Search for the cell housing the specified text and yield its [x, y] center coordinate. 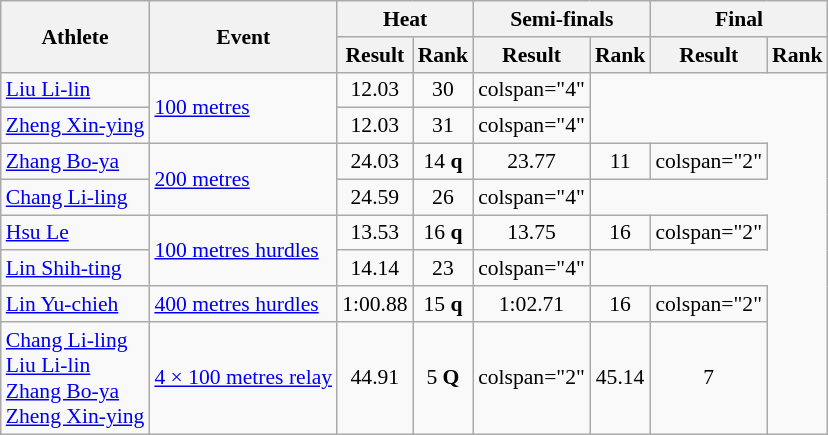
23 [444, 269]
5 Q [444, 378]
14.14 [374, 269]
Heat [405, 19]
26 [444, 197]
Chang Li-ling [76, 197]
Event [243, 36]
100 metres [243, 108]
1:00.88 [374, 304]
44.91 [374, 378]
Zheng Xin-ying [76, 126]
11 [620, 162]
Athlete [76, 36]
14 q [444, 162]
Lin Shih-ting [76, 269]
Zhang Bo-ya [76, 162]
13.53 [374, 233]
Chang Li-lingLiu Li-linZhang Bo-yaZheng Xin-ying [76, 378]
400 metres hurdles [243, 304]
23.77 [532, 162]
31 [444, 126]
4 × 100 metres relay [243, 378]
200 metres [243, 180]
24.59 [374, 197]
Hsu Le [76, 233]
Lin Yu-chieh [76, 304]
45.14 [620, 378]
Semi-finals [562, 19]
7 [708, 378]
30 [444, 90]
24.03 [374, 162]
1:02.71 [532, 304]
16 q [444, 233]
100 metres hurdles [243, 250]
13.75 [532, 233]
Liu Li-lin [76, 90]
15 q [444, 304]
Final [738, 19]
